For the text-containing cell, return its midpoint in (X, Y) coordinate format. 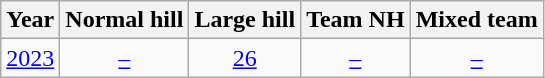
2023 (30, 58)
Normal hill (124, 20)
Year (30, 20)
26 (245, 58)
Team NH (356, 20)
Mixed team (476, 20)
Large hill (245, 20)
